Return the [X, Y] coordinate for the center point of the cell that contains the specified text.  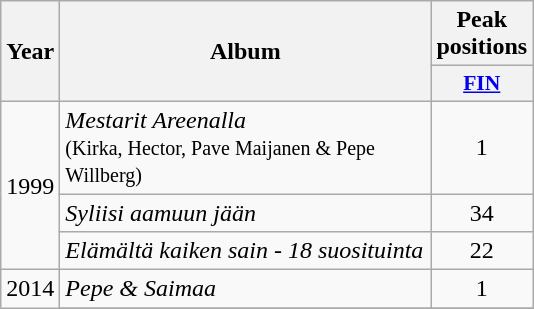
Year [30, 52]
Syliisi aamuun jään [246, 213]
Pepe & Saimaa [246, 289]
Elämältä kaiken sain - 18 suosituinta [246, 251]
1999 [30, 185]
Peak positions [482, 34]
Album [246, 52]
34 [482, 213]
FIN [482, 84]
Mestarit Areenalla (Kirka, Hector, Pave Maijanen & Pepe Willberg) [246, 147]
2014 [30, 289]
22 [482, 251]
